Provide the [x, y] coordinate of the cell's center where the given text is located.  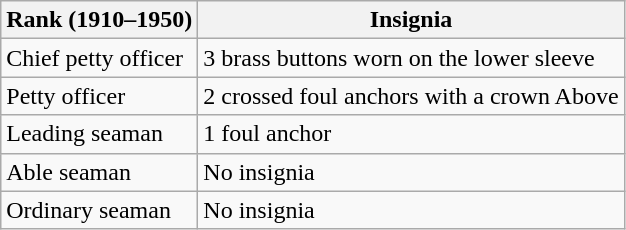
Able seaman [100, 172]
2 crossed foul anchors with a crown Above [411, 96]
Ordinary seaman [100, 210]
Petty officer [100, 96]
1 foul anchor [411, 134]
Rank (1910–1950) [100, 20]
3 brass buttons worn on the lower sleeve [411, 58]
Chief petty officer [100, 58]
Leading seaman [100, 134]
Insignia [411, 20]
